Search for the cell housing the specified text and yield its [x, y] center coordinate. 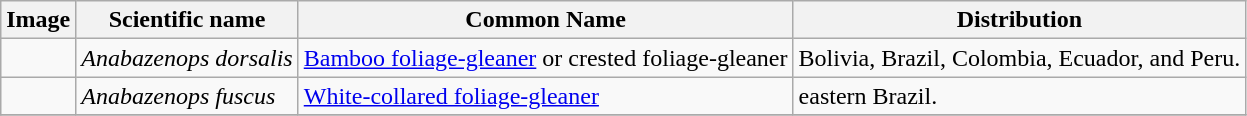
eastern Brazil. [1020, 96]
Bolivia, Brazil, Colombia, Ecuador, and Peru. [1020, 58]
Common Name [546, 20]
Anabazenops dorsalis [187, 58]
Image [38, 20]
White-collared foliage-gleaner [546, 96]
Anabazenops fuscus [187, 96]
Scientific name [187, 20]
Bamboo foliage-gleaner or crested foliage-gleaner [546, 58]
Distribution [1020, 20]
